Locate the cell with the specified text and output its (X, Y) center coordinate. 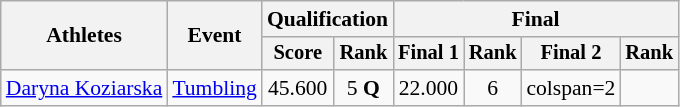
Final 1 (428, 54)
Score (298, 54)
colspan=2 (570, 88)
Final (536, 19)
Final 2 (570, 54)
Qualification (328, 19)
45.600 (298, 88)
Athletes (84, 36)
Tumbling (214, 88)
22.000 (428, 88)
6 (493, 88)
Event (214, 36)
Daryna Koziarska (84, 88)
5 Q (364, 88)
